Determine the [X, Y] coordinate at the center of the cell enclosing the given text.  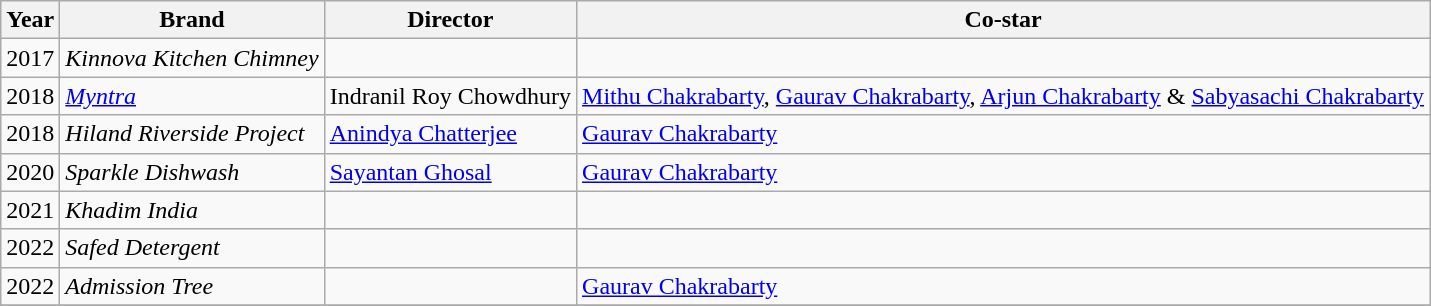
Sparkle Dishwash [192, 172]
Hiland Riverside Project [192, 134]
Director [450, 20]
Anindya Chatterjee [450, 134]
Myntra [192, 96]
Khadim India [192, 210]
Mithu Chakrabarty, Gaurav Chakrabarty, Arjun Chakrabarty & Sabyasachi Chakrabarty [1004, 96]
Safed Detergent [192, 248]
2020 [30, 172]
Year [30, 20]
2021 [30, 210]
2017 [30, 58]
Co-star [1004, 20]
Sayantan Ghosal [450, 172]
Admission Tree [192, 286]
Indranil Roy Chowdhury [450, 96]
Brand [192, 20]
Kinnova Kitchen Chimney [192, 58]
